Find where the given text appears and provide that cell's center as [x, y] coordinate. 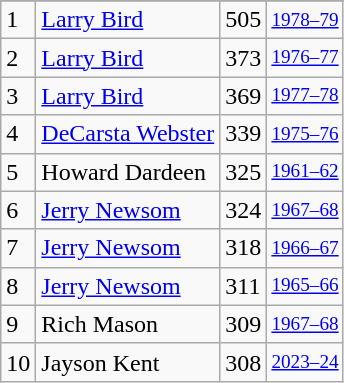
308 [244, 362]
7 [18, 248]
Jayson Kent [128, 362]
9 [18, 324]
Howard Dardeen [128, 172]
311 [244, 286]
1978–79 [305, 20]
1975–76 [305, 134]
1977–78 [305, 96]
Rich Mason [128, 324]
2 [18, 58]
2023–24 [305, 362]
1 [18, 20]
DeCarsta Webster [128, 134]
325 [244, 172]
1961–62 [305, 172]
373 [244, 58]
3 [18, 96]
339 [244, 134]
10 [18, 362]
309 [244, 324]
4 [18, 134]
1966–67 [305, 248]
324 [244, 210]
1976–77 [305, 58]
6 [18, 210]
505 [244, 20]
8 [18, 286]
369 [244, 96]
5 [18, 172]
318 [244, 248]
1965–66 [305, 286]
